Pinpoint the cell where the given text exists, returning its (X, Y) midpoint coordinate. 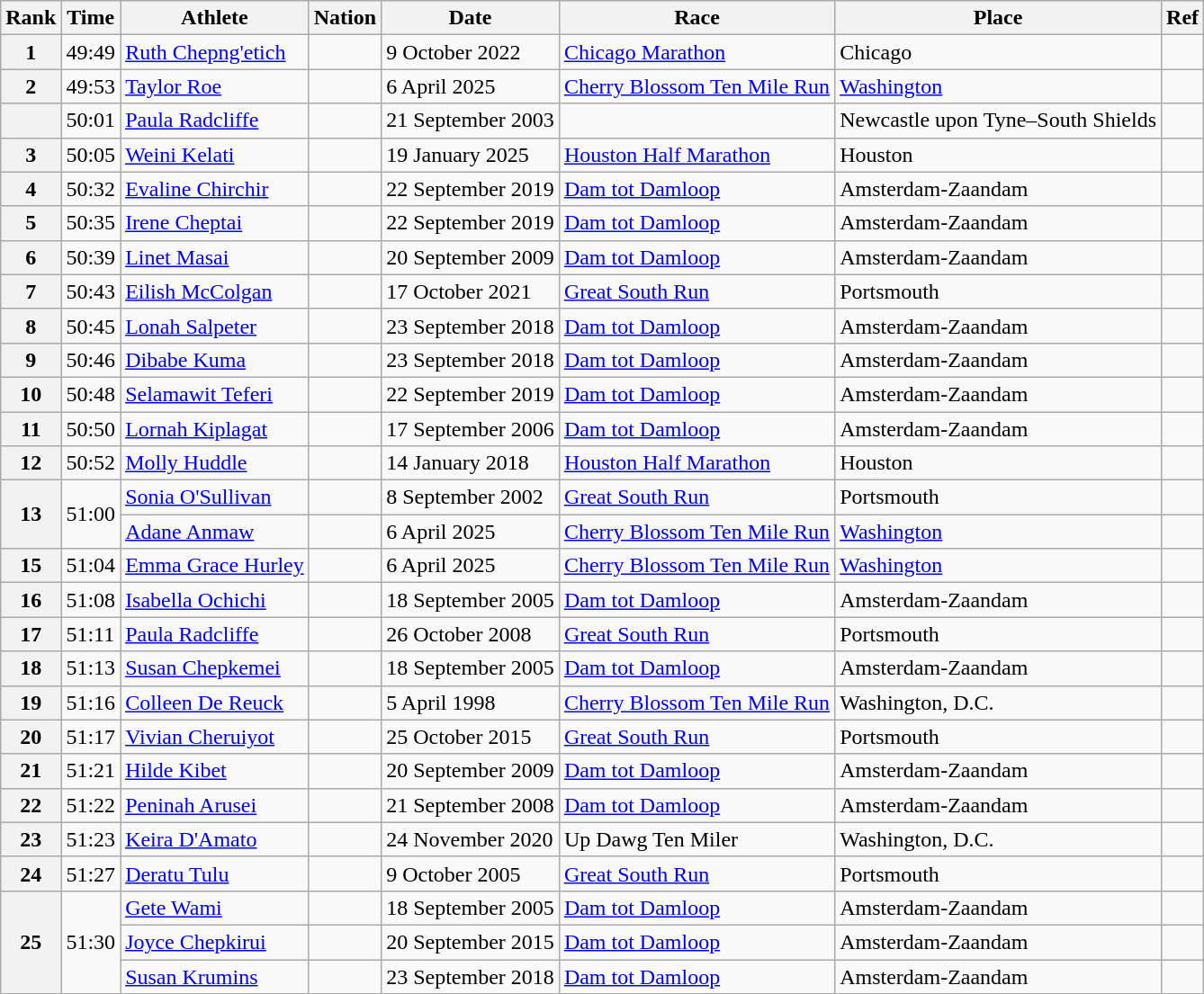
20 September 2015 (471, 942)
26 October 2008 (471, 634)
Selamawit Teferi (215, 394)
9 October 2022 (471, 52)
Up Dawg Ten Miler (696, 839)
50:52 (91, 463)
50:01 (91, 121)
49:49 (91, 52)
Dibabe Kuma (215, 360)
21 (31, 771)
23 (31, 839)
Ref (1182, 18)
51:11 (91, 634)
Gete Wami (215, 908)
51:17 (91, 737)
51:21 (91, 771)
Irene Cheptai (215, 223)
49:53 (91, 86)
Ruth Chepng'etich (215, 52)
Eilish McColgan (215, 291)
17 September 2006 (471, 429)
Time (91, 18)
Linet Masai (215, 257)
Evaline Chirchir (215, 189)
51:30 (91, 942)
18 (31, 668)
14 January 2018 (471, 463)
25 (31, 942)
Weini Kelati (215, 155)
Date (471, 18)
Athlete (215, 18)
Chicago (999, 52)
51:04 (91, 566)
Chicago Marathon (696, 52)
20 (31, 737)
3 (31, 155)
8 September 2002 (471, 497)
24 (31, 873)
50:45 (91, 326)
Hilde Kibet (215, 771)
22 (31, 805)
8 (31, 326)
19 (31, 703)
12 (31, 463)
51:13 (91, 668)
1 (31, 52)
50:39 (91, 257)
50:05 (91, 155)
51:22 (91, 805)
5 April 1998 (471, 703)
5 (31, 223)
51:27 (91, 873)
Colleen De Reuck (215, 703)
50:32 (91, 189)
51:23 (91, 839)
9 October 2005 (471, 873)
Deratu Tulu (215, 873)
51:16 (91, 703)
50:48 (91, 394)
Vivian Cheruiyot (215, 737)
Susan Krumins (215, 976)
Peninah Arusei (215, 805)
25 October 2015 (471, 737)
21 September 2003 (471, 121)
19 January 2025 (471, 155)
Rank (31, 18)
Lonah Salpeter (215, 326)
50:46 (91, 360)
24 November 2020 (471, 839)
Sonia O'Sullivan (215, 497)
Molly Huddle (215, 463)
Isabella Ochichi (215, 600)
Nation (345, 18)
Taylor Roe (215, 86)
Keira D'Amato (215, 839)
50:50 (91, 429)
9 (31, 360)
Susan Chepkemei (215, 668)
2 (31, 86)
Joyce Chepkirui (215, 942)
Lornah Kiplagat (215, 429)
21 September 2008 (471, 805)
51:00 (91, 515)
Newcastle upon Tyne–South Shields (999, 121)
51:08 (91, 600)
10 (31, 394)
13 (31, 515)
4 (31, 189)
7 (31, 291)
Adane Anmaw (215, 532)
17 October 2021 (471, 291)
17 (31, 634)
11 (31, 429)
Race (696, 18)
50:35 (91, 223)
Emma Grace Hurley (215, 566)
50:43 (91, 291)
16 (31, 600)
Place (999, 18)
15 (31, 566)
6 (31, 257)
